Search for the cell housing the specified text and yield its [X, Y] center coordinate. 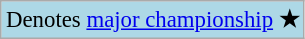
Denotes major championship ★ [152, 20]
